Capture the cell that displays the provided text and extract its [x, y] central coordinate. 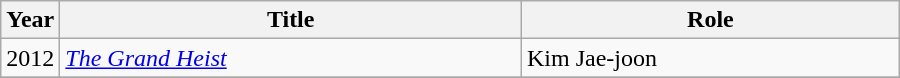
The Grand Heist [291, 58]
2012 [30, 58]
Title [291, 20]
Kim Jae-joon [711, 58]
Year [30, 20]
Role [711, 20]
